Provide the (x, y) coordinate of the cell's center where the given text is located.  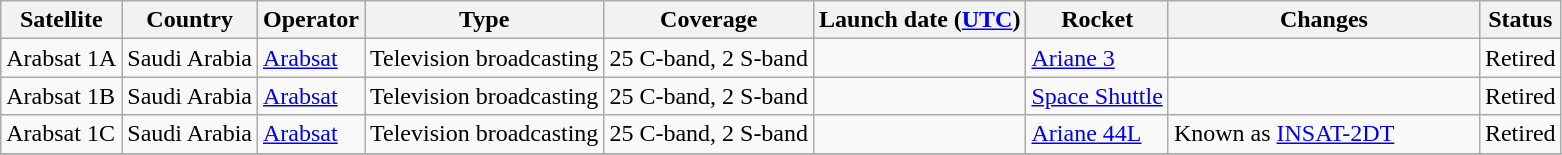
Arabsat 1C (62, 134)
Rocket (1097, 20)
Operator (310, 20)
Known as INSAT-2DT (1324, 134)
Arabsat 1A (62, 58)
Satellite (62, 20)
Coverage (709, 20)
Ariane 44L (1097, 134)
Space Shuttle (1097, 96)
Arabsat 1B (62, 96)
Changes (1324, 20)
Type (484, 20)
Status (1520, 20)
Country (190, 20)
Launch date (UTC) (920, 20)
Ariane 3 (1097, 58)
